Capture the cell that displays the provided text and extract its [X, Y] central coordinate. 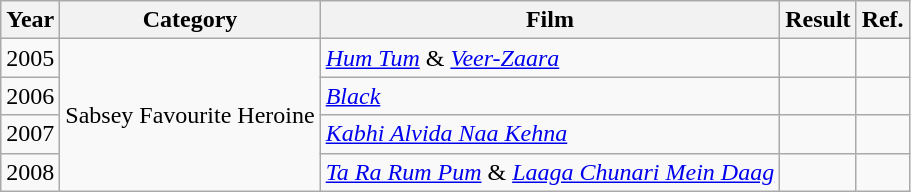
2005 [30, 58]
Category [190, 20]
Result [818, 20]
Ta Ra Rum Pum & Laaga Chunari Mein Daag [550, 172]
Sabsey Favourite Heroine [190, 115]
2007 [30, 134]
2006 [30, 96]
Hum Tum & Veer-Zaara [550, 58]
Kabhi Alvida Naa Kehna [550, 134]
Ref. [882, 20]
Film [550, 20]
2008 [30, 172]
Year [30, 20]
Black [550, 96]
